For the text-containing cell, return its midpoint in (X, Y) coordinate format. 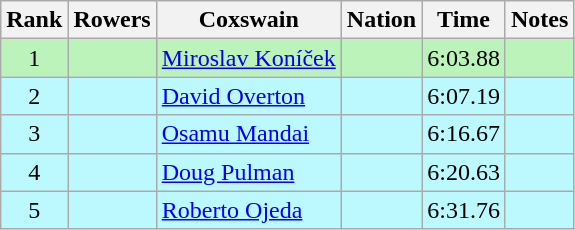
Notes (539, 20)
Nation (381, 20)
6:20.63 (464, 172)
Rank (34, 20)
Coxswain (248, 20)
6:31.76 (464, 210)
1 (34, 58)
6:07.19 (464, 96)
Roberto Ojeda (248, 210)
Osamu Mandai (248, 134)
Rowers (112, 20)
David Overton (248, 96)
Time (464, 20)
5 (34, 210)
Doug Pulman (248, 172)
6:16.67 (464, 134)
6:03.88 (464, 58)
4 (34, 172)
3 (34, 134)
Miroslav Koníček (248, 58)
2 (34, 96)
